Pinpoint the cell where the given text exists, returning its (x, y) midpoint coordinate. 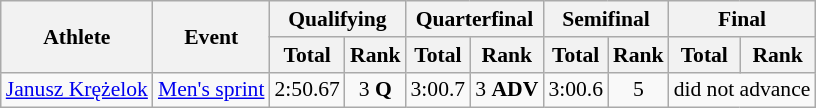
Janusz Krężelok (77, 90)
3:00.6 (576, 90)
Quarterfinal (475, 19)
Men's sprint (212, 90)
3:00.7 (438, 90)
Athlete (77, 36)
3 ADV (506, 90)
3 Q (376, 90)
Semifinal (606, 19)
2:50.67 (306, 90)
Final (742, 19)
5 (638, 90)
Qualifying (337, 19)
did not advance (742, 90)
Event (212, 36)
